Identify which cell holds the provided text, then report its (x, y) central coordinate. 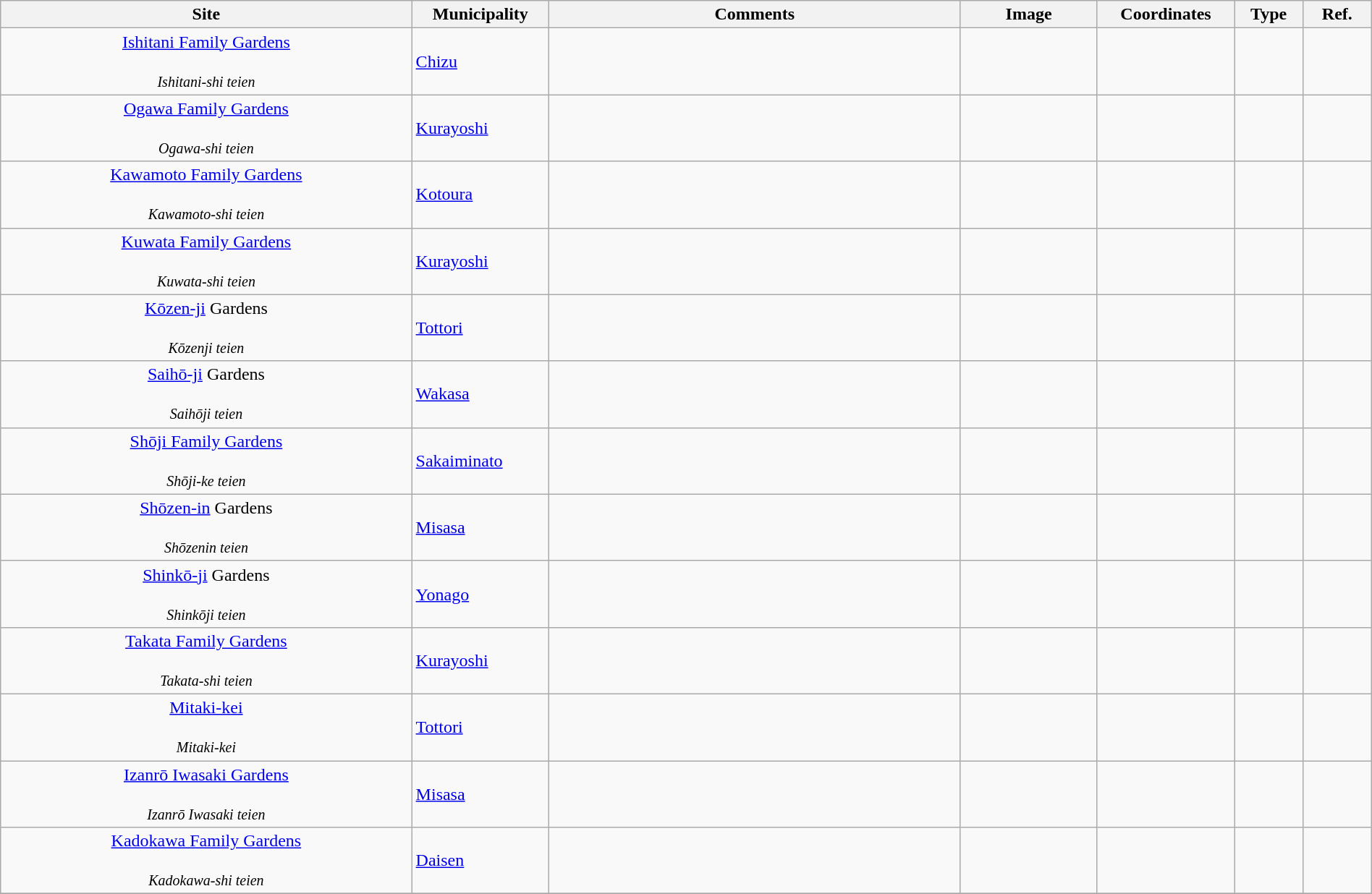
Coordinates (1165, 14)
Saihō-ji GardensSaihōji teien (206, 394)
Sakaiminato (480, 461)
Municipality (480, 14)
Yonago (480, 594)
Kotoura (480, 195)
Image (1029, 14)
Wakasa (480, 394)
Comments (755, 14)
Shinkō-ji GardensShinkōji teien (206, 594)
Type (1269, 14)
Daisen (480, 861)
Shōzen-in GardensShōzenin teien (206, 527)
Izanrō Iwasaki GardensIzanrō Iwasaki teien (206, 794)
Kawamoto Family GardensKawamoto-shi teien (206, 195)
Ref. (1337, 14)
Ogawa Family GardensOgawa-shi teien (206, 128)
Chizu (480, 61)
Kadokawa Family GardensKadokawa-shi teien (206, 861)
Shōji Family GardensShōji-ke teien (206, 461)
Kōzen-ji GardensKōzenji teien (206, 328)
Kuwata Family GardensKuwata-shi teien (206, 261)
Ishitani Family GardensIshitani-shi teien (206, 61)
Site (206, 14)
Takata Family GardensTakata-shi teien (206, 660)
Mitaki-keiMitaki-kei (206, 727)
